Search for the cell housing the specified text and yield its (x, y) center coordinate. 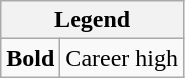
Career high (122, 58)
Bold (30, 58)
Legend (92, 20)
